Find where the given text appears and provide that cell's center as [x, y] coordinate. 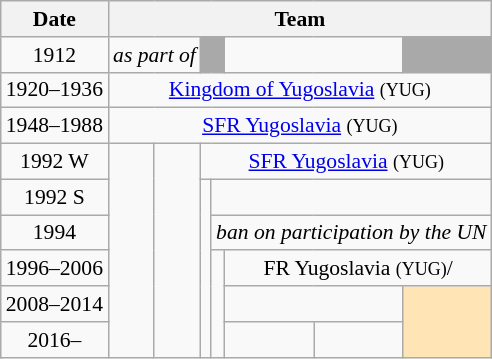
2016– [54, 340]
1948–1988 [54, 126]
Kingdom of Yugoslavia (YUG) [300, 90]
as part of [154, 55]
1920–1936 [54, 90]
1912 [54, 55]
FR Yugoslavia (YUG)/ [358, 269]
ban on participation by the UN [352, 233]
Date [54, 19]
2008–2014 [54, 304]
1992 W [54, 162]
1996–2006 [54, 269]
1994 [54, 233]
1992 S [54, 197]
Team [300, 19]
